Capture the cell that displays the provided text and extract its (X, Y) central coordinate. 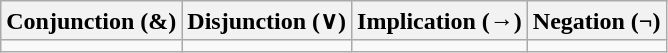
Conjunction (&) (92, 21)
Negation (¬) (596, 21)
Disjunction (∨) (267, 21)
Implication (→) (440, 21)
